Identify which cell holds the provided text, then report its (X, Y) central coordinate. 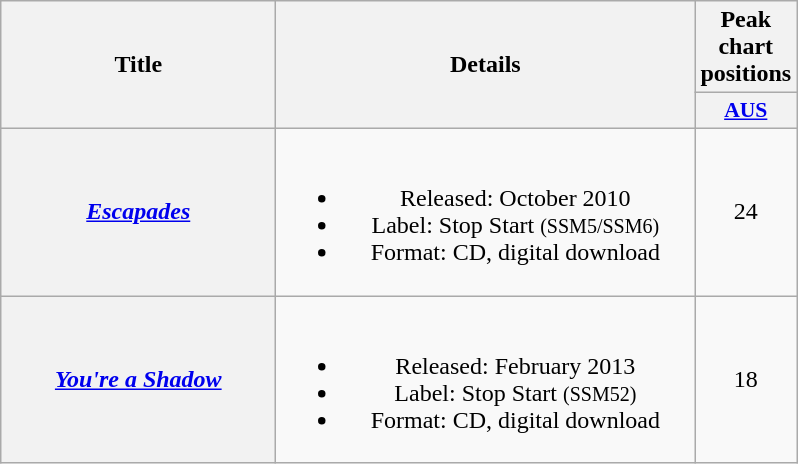
18 (746, 380)
Escapades (138, 212)
Released: February 2013Label: Stop Start (SSM52)Format: CD, digital download (486, 380)
Released: October 2010Label: Stop Start (SSM5/SSM6)Format: CD, digital download (486, 212)
Title (138, 65)
Peak chart positions (746, 47)
You're a Shadow (138, 380)
Details (486, 65)
24 (746, 212)
AUS (746, 111)
